Provide the (x, y) coordinate of the cell's center where the given text is located.  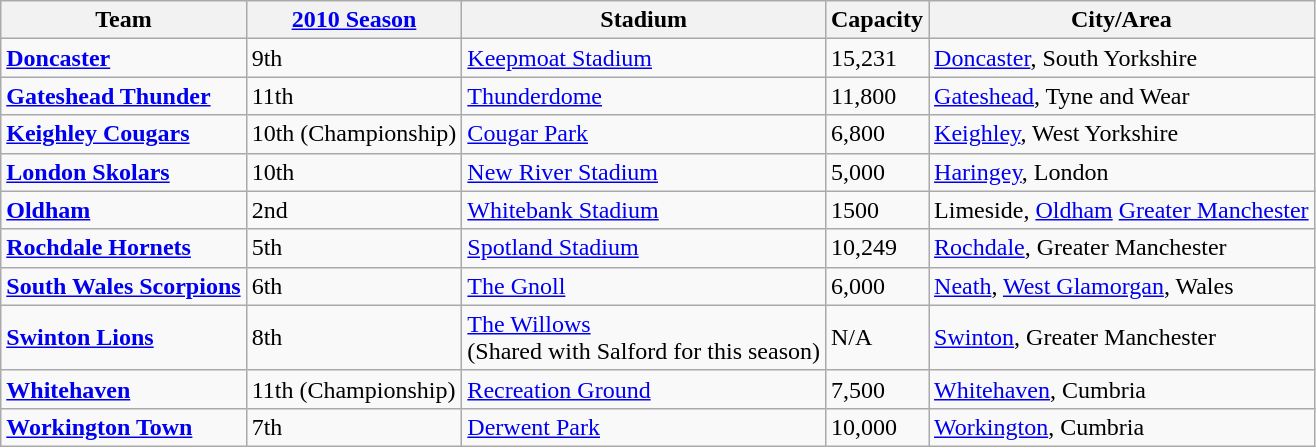
Swinton, Greater Manchester (1122, 338)
1500 (876, 210)
10th (354, 172)
7th (354, 427)
Keighley, West Yorkshire (1122, 134)
11th (354, 96)
Gateshead, Tyne and Wear (1122, 96)
Workington, Cumbria (1122, 427)
11,800 (876, 96)
Neath, West Glamorgan, Wales (1122, 286)
Doncaster (124, 58)
Recreation Ground (644, 389)
Workington Town (124, 427)
7,500 (876, 389)
Whitehaven (124, 389)
Swinton Lions (124, 338)
Keepmoat Stadium (644, 58)
10,000 (876, 427)
6,000 (876, 286)
11th (Championship) (354, 389)
Doncaster, South Yorkshire (1122, 58)
Gateshead Thunder (124, 96)
New River Stadium (644, 172)
6,800 (876, 134)
N/A (876, 338)
Oldham (124, 210)
9th (354, 58)
Capacity (876, 20)
Rochdale Hornets (124, 248)
2010 Season (354, 20)
Whitebank Stadium (644, 210)
Whitehaven, Cumbria (1122, 389)
10,249 (876, 248)
Spotland Stadium (644, 248)
Derwent Park (644, 427)
Keighley Cougars (124, 134)
Limeside, Oldham Greater Manchester (1122, 210)
5th (354, 248)
Thunderdome (644, 96)
6th (354, 286)
2nd (354, 210)
Team (124, 20)
Stadium (644, 20)
Rochdale, Greater Manchester (1122, 248)
The Gnoll (644, 286)
City/Area (1122, 20)
15,231 (876, 58)
The Willows (Shared with Salford for this season) (644, 338)
10th (Championship) (354, 134)
5,000 (876, 172)
South Wales Scorpions (124, 286)
8th (354, 338)
London Skolars (124, 172)
Haringey, London (1122, 172)
Cougar Park (644, 134)
